Scan for the cell matching the given text and deliver its (X, Y) coordinate at center. 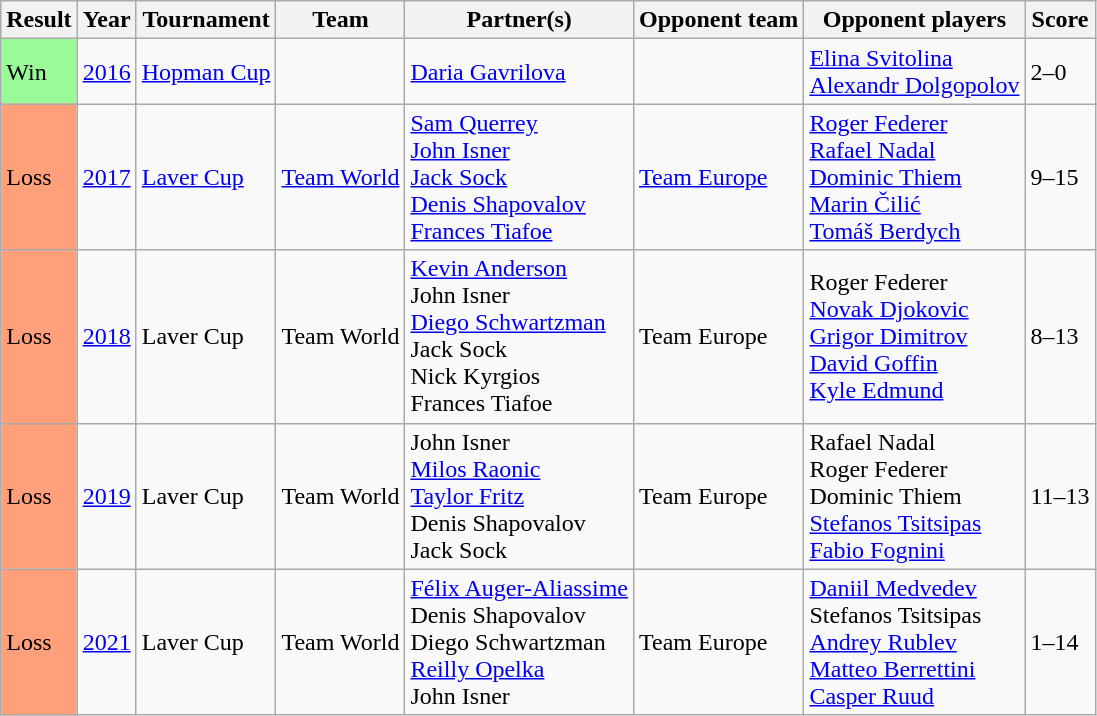
Roger FedererRafael NadalDominic ThiemMarin ČilićTomáš Berdych (914, 177)
9–15 (1060, 177)
Daniil MedvedevStefanos TsitsipasAndrey RublevMatteo BerrettiniCasper Ruud (914, 642)
2016 (106, 72)
1–14 (1060, 642)
Team (340, 20)
8–13 (1060, 336)
2019 (106, 496)
Score (1060, 20)
Daria Gavrilova (520, 72)
John IsnerMilos RaonicTaylor FritzDenis ShapovalovJack Sock (520, 496)
Elina SvitolinaAlexandr Dolgopolov (914, 72)
Tournament (206, 20)
Hopman Cup (206, 72)
2–0 (1060, 72)
2021 (106, 642)
Roger FedererNovak DjokovicGrigor DimitrovDavid GoffinKyle Edmund (914, 336)
Opponent team (718, 20)
Félix Auger-AliassimeDenis ShapovalovDiego SchwartzmanReilly OpelkaJohn Isner (520, 642)
Win (39, 72)
Result (39, 20)
Year (106, 20)
Sam QuerreyJohn IsnerJack SockDenis ShapovalovFrances Tiafoe (520, 177)
Partner(s) (520, 20)
Opponent players (914, 20)
2017 (106, 177)
11–13 (1060, 496)
Kevin AndersonJohn IsnerDiego SchwartzmanJack SockNick KyrgiosFrances Tiafoe (520, 336)
Rafael NadalRoger FedererDominic ThiemStefanos TsitsipasFabio Fognini (914, 496)
2018 (106, 336)
